Locate the cell with the specified text and output its [X, Y] center coordinate. 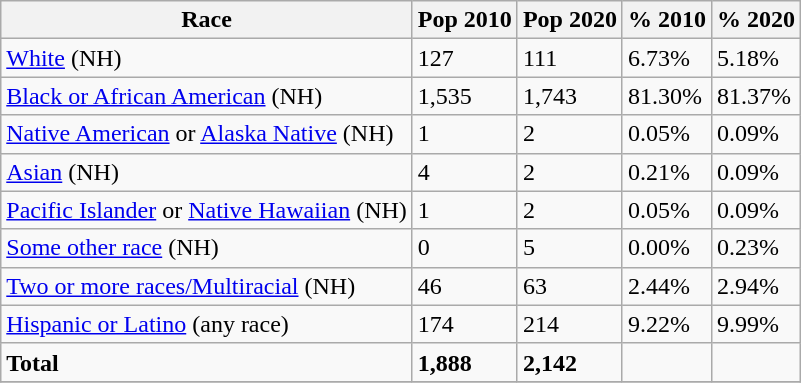
Some other race (NH) [207, 248]
% 2020 [756, 20]
1,888 [464, 362]
2,142 [570, 362]
1,535 [464, 96]
2.94% [756, 286]
Race [207, 20]
Pacific Islander or Native Hawaiian (NH) [207, 210]
127 [464, 58]
81.30% [666, 96]
Pop 2010 [464, 20]
Two or more races/Multiracial (NH) [207, 286]
% 2010 [666, 20]
White (NH) [207, 58]
9.22% [666, 324]
6.73% [666, 58]
0.21% [666, 172]
4 [464, 172]
0 [464, 248]
63 [570, 286]
Asian (NH) [207, 172]
5 [570, 248]
Native American or Alaska Native (NH) [207, 134]
0.23% [756, 248]
9.99% [756, 324]
Pop 2020 [570, 20]
Black or African American (NH) [207, 96]
Total [207, 362]
1,743 [570, 96]
5.18% [756, 58]
Hispanic or Latino (any race) [207, 324]
81.37% [756, 96]
46 [464, 286]
111 [570, 58]
214 [570, 324]
174 [464, 324]
0.00% [666, 248]
2.44% [666, 286]
